Pinpoint the cell where the given text exists, returning its [X, Y] midpoint coordinate. 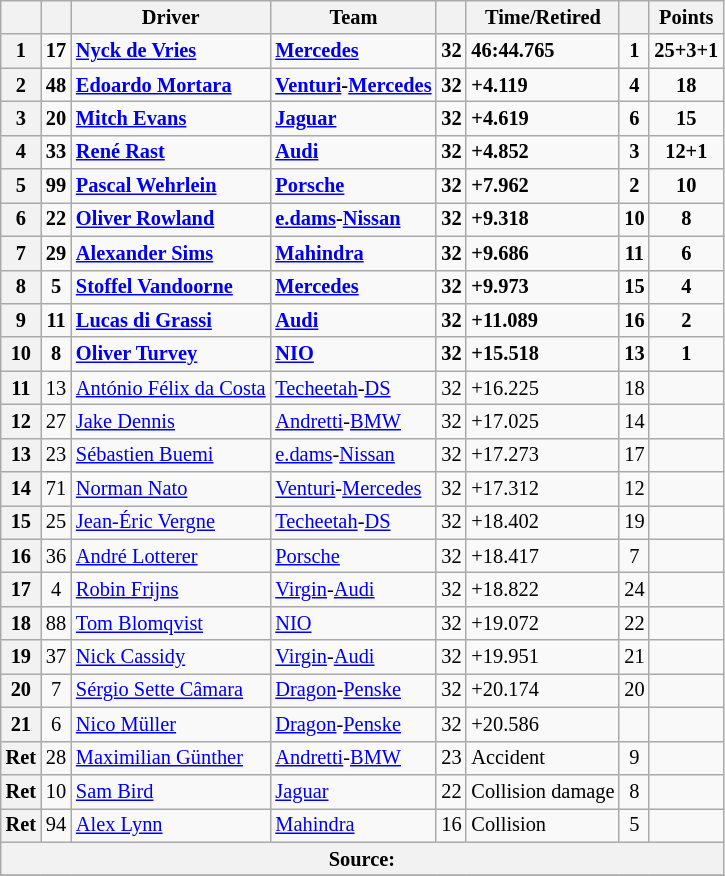
36 [56, 556]
Collision damage [542, 791]
Oliver Rowland [170, 219]
71 [56, 489]
Alexander Sims [170, 253]
André Lotterer [170, 556]
+17.273 [542, 455]
Stoffel Vandoorne [170, 287]
Sébastien Buemi [170, 455]
+16.225 [542, 388]
Lucas di Grassi [170, 320]
+19.951 [542, 657]
+11.089 [542, 320]
Robin Frijns [170, 589]
Driver [170, 17]
33 [56, 152]
Edoardo Mortara [170, 85]
Alex Lynn [170, 825]
Nick Cassidy [170, 657]
+9.686 [542, 253]
Pascal Wehrlein [170, 186]
Accident [542, 758]
+18.417 [542, 556]
+4.619 [542, 118]
37 [56, 657]
24 [634, 589]
Nyck de Vries [170, 51]
+17.025 [542, 421]
+20.174 [542, 690]
25 [56, 522]
+15.518 [542, 354]
+9.973 [542, 287]
Source: [362, 859]
25+3+1 [686, 51]
Maximilian Günther [170, 758]
46:44.765 [542, 51]
+18.822 [542, 589]
António Félix da Costa [170, 388]
Nico Müller [170, 724]
+17.312 [542, 489]
Sam Bird [170, 791]
99 [56, 186]
+19.072 [542, 623]
48 [56, 85]
Team [353, 17]
+4.119 [542, 85]
12+1 [686, 152]
94 [56, 825]
Sérgio Sette Câmara [170, 690]
+18.402 [542, 522]
Collision [542, 825]
+7.962 [542, 186]
+20.586 [542, 724]
Mitch Evans [170, 118]
+9.318 [542, 219]
Tom Blomqvist [170, 623]
Norman Nato [170, 489]
Jake Dennis [170, 421]
Oliver Turvey [170, 354]
+4.852 [542, 152]
Points [686, 17]
88 [56, 623]
Jean-Éric Vergne [170, 522]
27 [56, 421]
Time/Retired [542, 17]
28 [56, 758]
René Rast [170, 152]
29 [56, 253]
